Extract the [x, y] coordinate from the center of the cell holding the provided text.  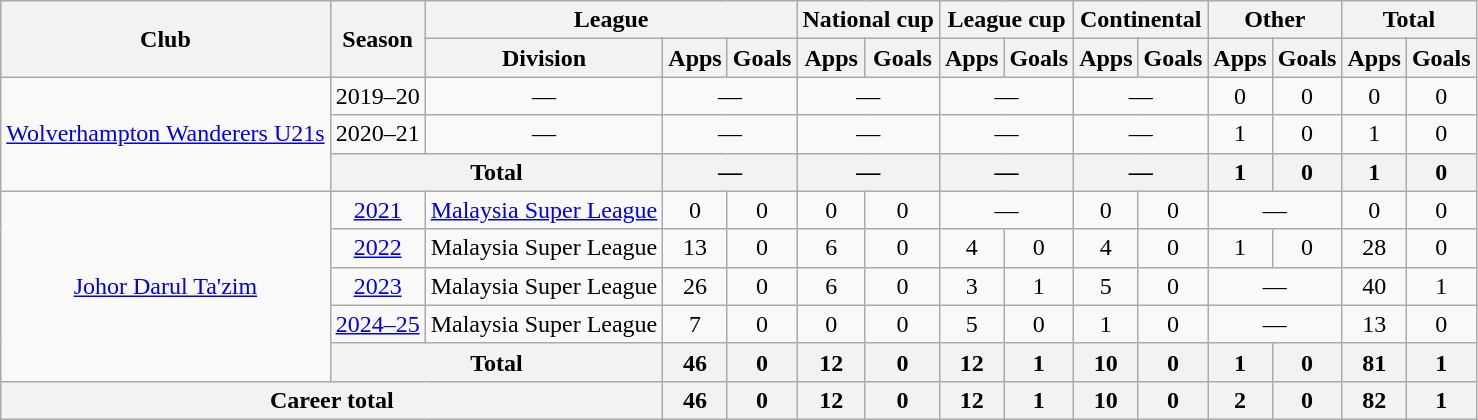
82 [1374, 400]
Division [544, 58]
2020–21 [378, 134]
Wolverhampton Wanderers U21s [166, 134]
2023 [378, 286]
2 [1240, 400]
Continental [1141, 20]
2021 [378, 210]
40 [1374, 286]
2019–20 [378, 96]
2024–25 [378, 324]
81 [1374, 362]
Other [1275, 20]
2022 [378, 248]
26 [695, 286]
28 [1374, 248]
Johor Darul Ta'zim [166, 286]
National cup [868, 20]
3 [971, 286]
Club [166, 39]
League [611, 20]
7 [695, 324]
League cup [1006, 20]
Career total [332, 400]
Season [378, 39]
